Extract the (x, y) coordinate from the center of the cell holding the provided text.  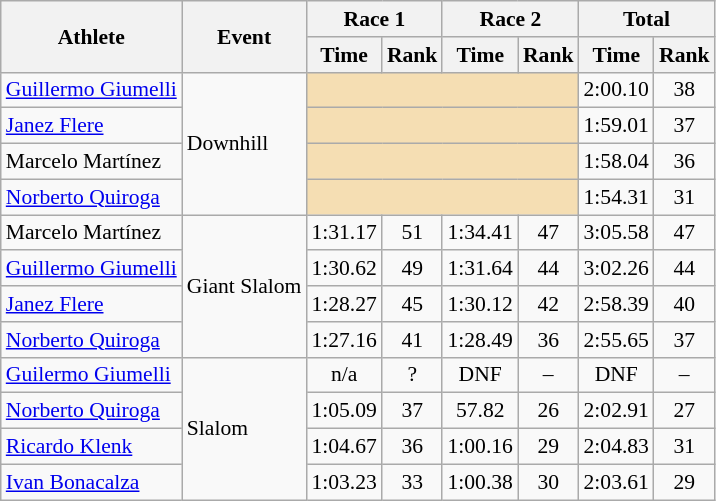
42 (548, 304)
Total (646, 19)
1:30.12 (480, 304)
1:04.67 (344, 447)
2:55.65 (616, 340)
2:03.61 (616, 482)
41 (412, 340)
33 (412, 482)
2:02.91 (616, 411)
Race 2 (510, 19)
Ricardo Klenk (92, 447)
49 (412, 269)
1:27.16 (344, 340)
45 (412, 304)
1:05.09 (344, 411)
2:58.39 (616, 304)
1:58.04 (616, 162)
1:28.49 (480, 340)
51 (412, 233)
n/a (344, 375)
Downhill (244, 143)
3:02.26 (616, 269)
57.82 (480, 411)
1:00.38 (480, 482)
Event (244, 36)
Athlete (92, 36)
1:31.17 (344, 233)
1:31.64 (480, 269)
40 (684, 304)
1:30.62 (344, 269)
1:59.01 (616, 126)
Race 1 (374, 19)
26 (548, 411)
30 (548, 482)
3:05.58 (616, 233)
27 (684, 411)
? (412, 375)
1:00.16 (480, 447)
38 (684, 90)
Ivan Bonacalza (92, 482)
Giant Slalom (244, 286)
Guilermo Giumelli (92, 375)
1:34.41 (480, 233)
1:54.31 (616, 197)
Slalom (244, 428)
2:04.83 (616, 447)
1:03.23 (344, 482)
2:00.10 (616, 90)
1:28.27 (344, 304)
